Pinpoint the cell where the given text exists, returning its [x, y] midpoint coordinate. 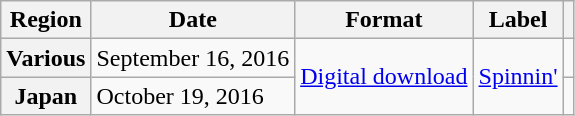
Format [384, 20]
October 19, 2016 [193, 96]
Various [46, 58]
Date [193, 20]
Region [46, 20]
Spinnin' [518, 77]
Digital download [384, 77]
Japan [46, 96]
Label [518, 20]
September 16, 2016 [193, 58]
